Output the (x, y) coordinate of the center of the cell containing the given text.  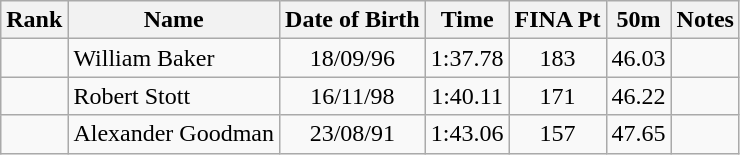
16/11/98 (353, 96)
46.22 (638, 96)
1:37.78 (467, 58)
Time (467, 20)
1:40.11 (467, 96)
50m (638, 20)
183 (558, 58)
46.03 (638, 58)
FINA Pt (558, 20)
Alexander Goodman (174, 134)
47.65 (638, 134)
18/09/96 (353, 58)
23/08/91 (353, 134)
William Baker (174, 58)
Date of Birth (353, 20)
Robert Stott (174, 96)
1:43.06 (467, 134)
Notes (705, 20)
Rank (34, 20)
157 (558, 134)
Name (174, 20)
171 (558, 96)
